Detect which cell encompasses the target text, then output its (x, y) center coordinate. 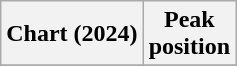
Chart (2024) (72, 34)
Peakposition (189, 34)
